For the text-containing cell, return its midpoint in [x, y] coordinate format. 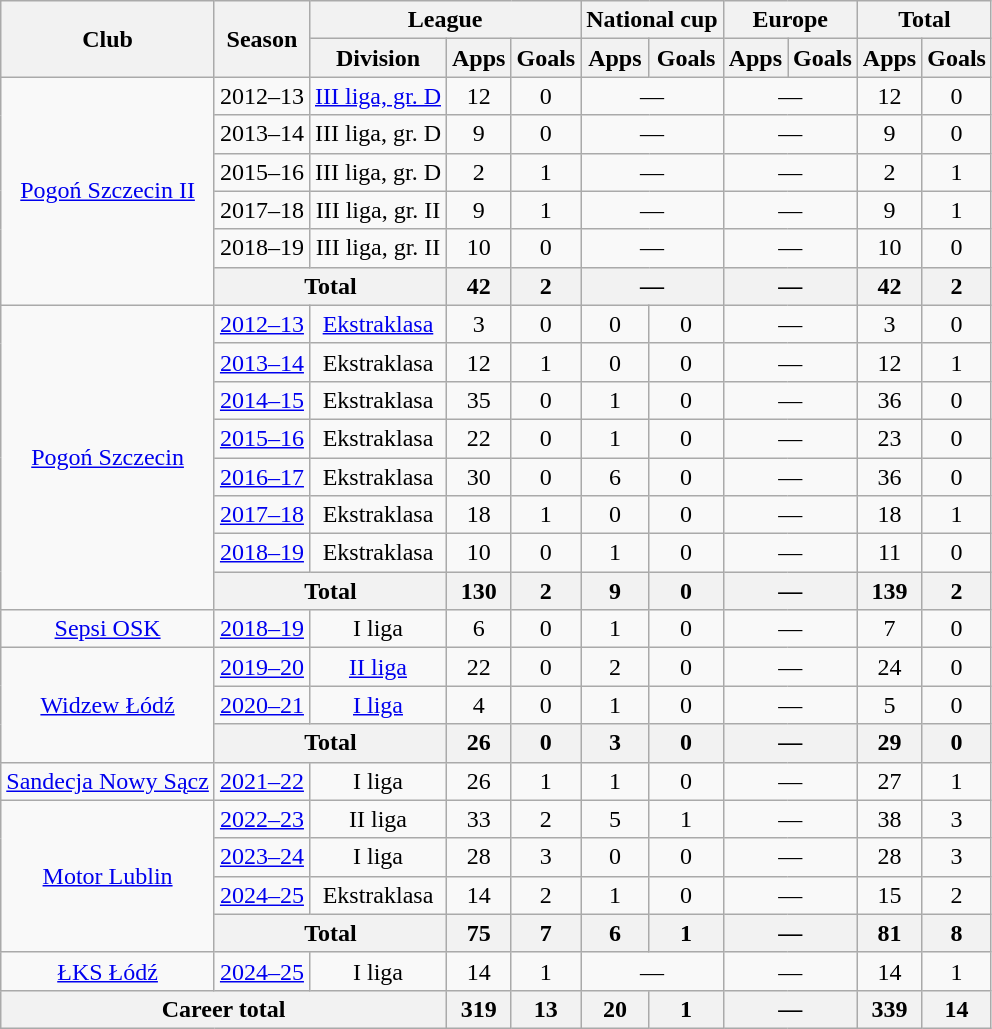
2021–22 [262, 781]
29 [889, 743]
Division [378, 58]
2014–15 [262, 400]
2016–17 [262, 477]
139 [889, 591]
130 [479, 591]
319 [479, 1009]
2022–23 [262, 819]
13 [546, 1009]
15 [889, 895]
Widzew Łódź [108, 705]
Pogoń Szczecin [108, 457]
20 [615, 1009]
27 [889, 781]
Season [262, 39]
38 [889, 819]
Pogoń Szczecin II [108, 191]
23 [889, 438]
2023–24 [262, 857]
4 [479, 705]
League [444, 20]
Sepsi OSK [108, 629]
11 [889, 553]
8 [957, 933]
339 [889, 1009]
33 [479, 819]
24 [889, 667]
Europe [790, 20]
National cup [652, 20]
Career total [224, 1009]
ŁKS Łódź [108, 971]
Club [108, 39]
Sandecja Nowy Sącz [108, 781]
75 [479, 933]
2020–21 [262, 705]
30 [479, 477]
35 [479, 400]
Motor Lublin [108, 876]
81 [889, 933]
2019–20 [262, 667]
